For the text-containing cell, return its midpoint in [X, Y] coordinate format. 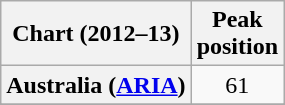
Australia (ARIA) [96, 85]
61 [237, 85]
Peakposition [237, 34]
Chart (2012–13) [96, 34]
